Provide the (x, y) coordinate of the cell's center where the given text is located.  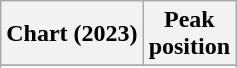
Chart (2023) (72, 34)
Peakposition (189, 34)
